Return the [X, Y] coordinate for the center point of the cell that contains the specified text.  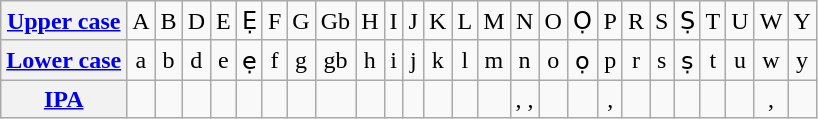
t [713, 60]
f [274, 60]
Upper case [64, 21]
y [802, 60]
n [524, 60]
ẹ [249, 60]
N [524, 21]
Y [802, 21]
d [196, 60]
p [610, 60]
R [636, 21]
G [301, 21]
S [662, 21]
U [740, 21]
s [662, 60]
k [437, 60]
w [771, 60]
gb [335, 60]
, , [524, 99]
j [413, 60]
b [168, 60]
Gb [335, 21]
e [224, 60]
Ẹ [249, 21]
P [610, 21]
T [713, 21]
i [394, 60]
W [771, 21]
l [465, 60]
K [437, 21]
g [301, 60]
ọ [582, 60]
M [494, 21]
A [141, 21]
m [494, 60]
IPA [64, 99]
F [274, 21]
L [465, 21]
Ọ [582, 21]
I [394, 21]
h [370, 60]
J [413, 21]
D [196, 21]
ṣ [687, 60]
a [141, 60]
o [553, 60]
O [553, 21]
Lower case [64, 60]
r [636, 60]
H [370, 21]
Ṣ [687, 21]
u [740, 60]
B [168, 21]
E [224, 21]
